Find where the given text appears and provide that cell's center as [x, y] coordinate. 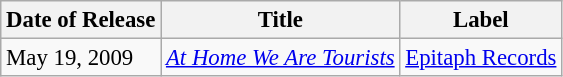
Date of Release [81, 20]
Title [280, 20]
May 19, 2009 [81, 58]
Label [481, 20]
Epitaph Records [481, 58]
At Home We Are Tourists [280, 58]
